Determine the [X, Y] coordinate at the center of the cell enclosing the given text.  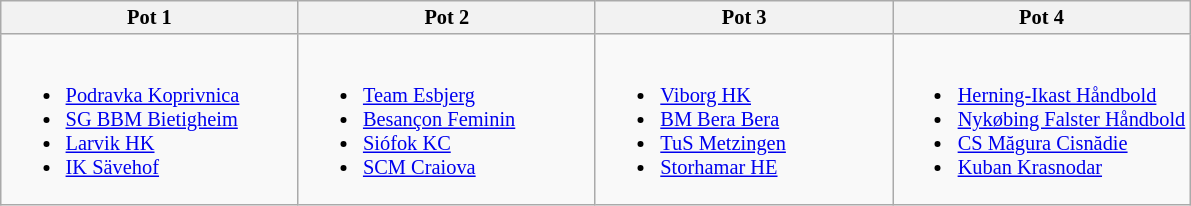
Pot 4 [1042, 17]
Viborg HK BM Bera Bera TuS Metzingen Storhamar HE [744, 119]
Podravka Koprivnica SG BBM Bietigheim Larvik HK IK Sävehof [150, 119]
Pot 3 [744, 17]
Pot 1 [150, 17]
Team Esbjerg Besançon Feminin Siófok KC SCM Craiova [446, 119]
Herning-Ikast Håndbold Nykøbing Falster Håndbold CS Măgura Cisnădie Kuban Krasnodar [1042, 119]
Pot 2 [446, 17]
